Capture the cell that displays the provided text and extract its [X, Y] central coordinate. 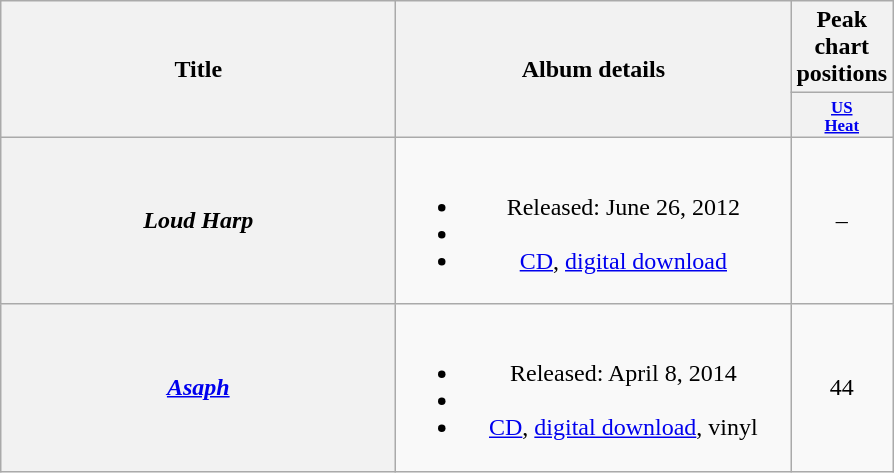
Asaph [198, 388]
Title [198, 69]
Released: April 8, 2014CD, digital download, vinyl [594, 388]
– [842, 220]
Peak chart positions [842, 47]
Released: June 26, 2012CD, digital download [594, 220]
Loud Harp [198, 220]
44 [842, 388]
Album details [594, 69]
USHeat [842, 115]
